Extract the [x, y] coordinate from the center of the cell holding the provided text.  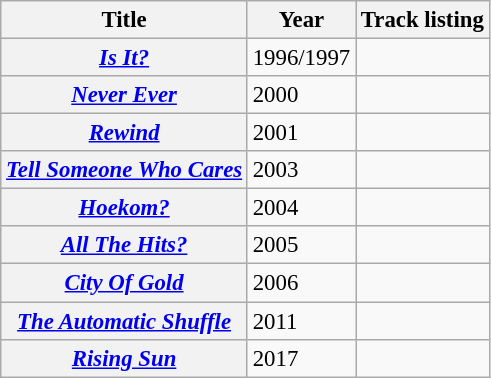
City Of Gold [124, 283]
1996/1997 [301, 58]
Hoekom? [124, 208]
2006 [301, 283]
All The Hits? [124, 245]
2011 [301, 321]
2003 [301, 170]
2005 [301, 245]
2004 [301, 208]
Tell Someone Who Cares [124, 170]
Rising Sun [124, 358]
Year [301, 20]
Title [124, 20]
The Automatic Shuffle [124, 321]
Rewind [124, 133]
Is It? [124, 58]
2001 [301, 133]
Track listing [423, 20]
2017 [301, 358]
2000 [301, 95]
Never Ever [124, 95]
